Locate the cell with the specified text and output its (X, Y) center coordinate. 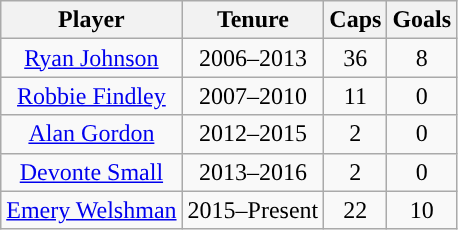
Tenure (253, 20)
8 (422, 58)
Ryan Johnson (92, 58)
2015–Present (253, 210)
2007–2010 (253, 96)
11 (356, 96)
2012–2015 (253, 134)
2006–2013 (253, 58)
10 (422, 210)
Caps (356, 20)
Alan Gordon (92, 134)
22 (356, 210)
Player (92, 20)
2013–2016 (253, 172)
Robbie Findley (92, 96)
Devonte Small (92, 172)
36 (356, 58)
Goals (422, 20)
Emery Welshman (92, 210)
